Find where the given text appears and provide that cell's center as [X, Y] coordinate. 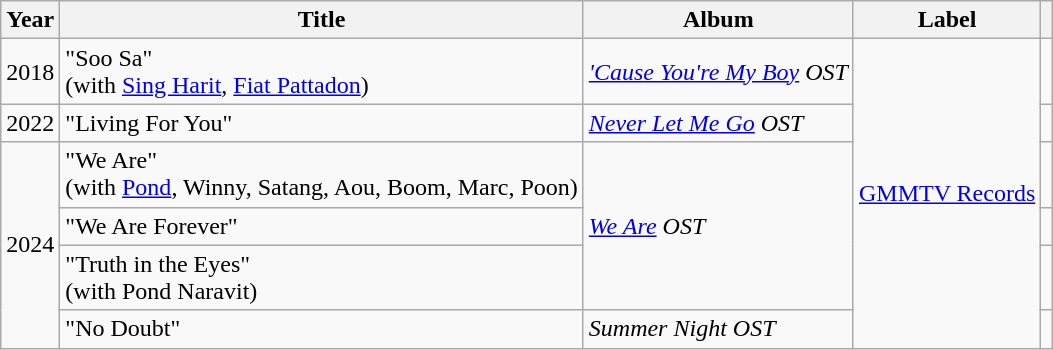
2022 [30, 123]
Year [30, 20]
We Are OST [718, 226]
2018 [30, 72]
Summer Night OST [718, 329]
2024 [30, 245]
"Truth in the Eyes"(with Pond Naravit) [322, 278]
"Soo Sa"(with Sing Harit, Fiat Pattadon) [322, 72]
Never Let Me Go OST [718, 123]
"No Doubt" [322, 329]
GMMTV Records [946, 194]
"We Are Forever" [322, 226]
"We Are"(with Pond, Winny, Satang, Aou, Boom, Marc, Poon) [322, 174]
Title [322, 20]
Album [718, 20]
"Living For You" [322, 123]
'Cause You're My Boy OST [718, 72]
Label [946, 20]
